For the text-containing cell, return its midpoint in [X, Y] coordinate format. 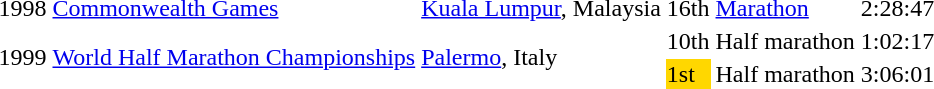
10th [688, 41]
1st [688, 74]
World Half Marathon Championships [234, 58]
Palermo, Italy [542, 58]
